Provide the [x, y] coordinate of the cell's center where the given text is located.  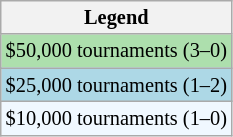
$25,000 tournaments (1–2) [116, 85]
Legend [116, 17]
$10,000 tournaments (1–0) [116, 118]
$50,000 tournaments (3–0) [116, 51]
